Provide the (x, y) coordinate of the cell's center where the given text is located.  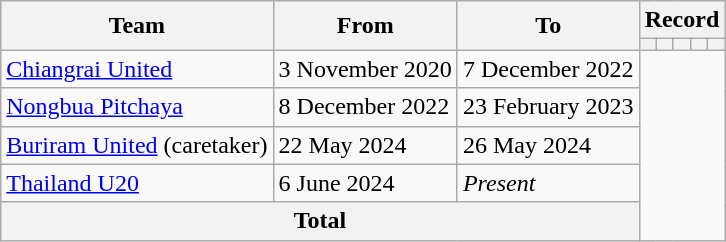
23 February 2023 (548, 107)
Record (682, 20)
Buriram United (caretaker) (137, 145)
From (365, 26)
6 June 2024 (365, 183)
Total (320, 221)
Nongbua Pitchaya (137, 107)
7 December 2022 (548, 69)
3 November 2020 (365, 69)
Present (548, 183)
8 December 2022 (365, 107)
To (548, 26)
Team (137, 26)
26 May 2024 (548, 145)
Chiangrai United (137, 69)
22 May 2024 (365, 145)
Thailand U20 (137, 183)
